Provide the (X, Y) coordinate of the cell's center where the given text is located.  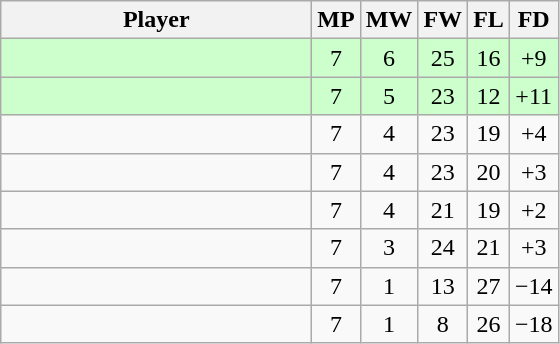
FL (489, 20)
12 (489, 96)
13 (443, 286)
26 (489, 324)
+4 (534, 134)
+11 (534, 96)
+2 (534, 210)
FW (443, 20)
3 (389, 248)
16 (489, 58)
MP (336, 20)
FD (534, 20)
5 (389, 96)
25 (443, 58)
−14 (534, 286)
20 (489, 172)
8 (443, 324)
MW (389, 20)
24 (443, 248)
6 (389, 58)
Player (156, 20)
27 (489, 286)
+9 (534, 58)
−18 (534, 324)
